Pinpoint the cell where the given text exists, returning its [x, y] midpoint coordinate. 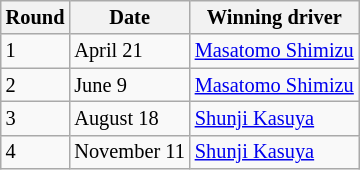
1 [36, 51]
Round [36, 17]
April 21 [129, 51]
4 [36, 152]
2 [36, 85]
November 11 [129, 152]
August 18 [129, 118]
3 [36, 118]
Winning driver [274, 17]
June 9 [129, 85]
Date [129, 17]
